Provide the [X, Y] coordinate of the cell's center where the given text is located.  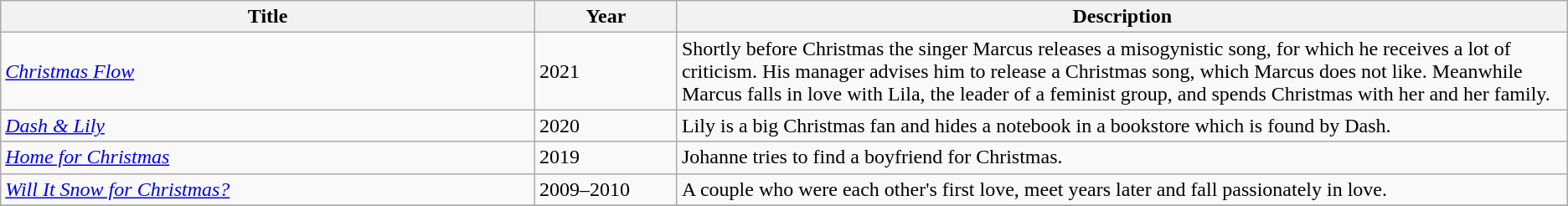
2009–2010 [606, 189]
Year [606, 17]
A couple who were each other's first love, meet years later and fall passionately in love. [1122, 189]
2020 [606, 126]
Christmas Flow [268, 71]
Johanne tries to find a boyfriend for Christmas. [1122, 157]
Lily is a big Christmas fan and hides a notebook in a bookstore which is found by Dash. [1122, 126]
2021 [606, 71]
Home for Christmas [268, 157]
Title [268, 17]
Description [1122, 17]
Dash & Lily [268, 126]
2019 [606, 157]
Will It Snow for Christmas? [268, 189]
